Capture the cell that displays the provided text and extract its (X, Y) central coordinate. 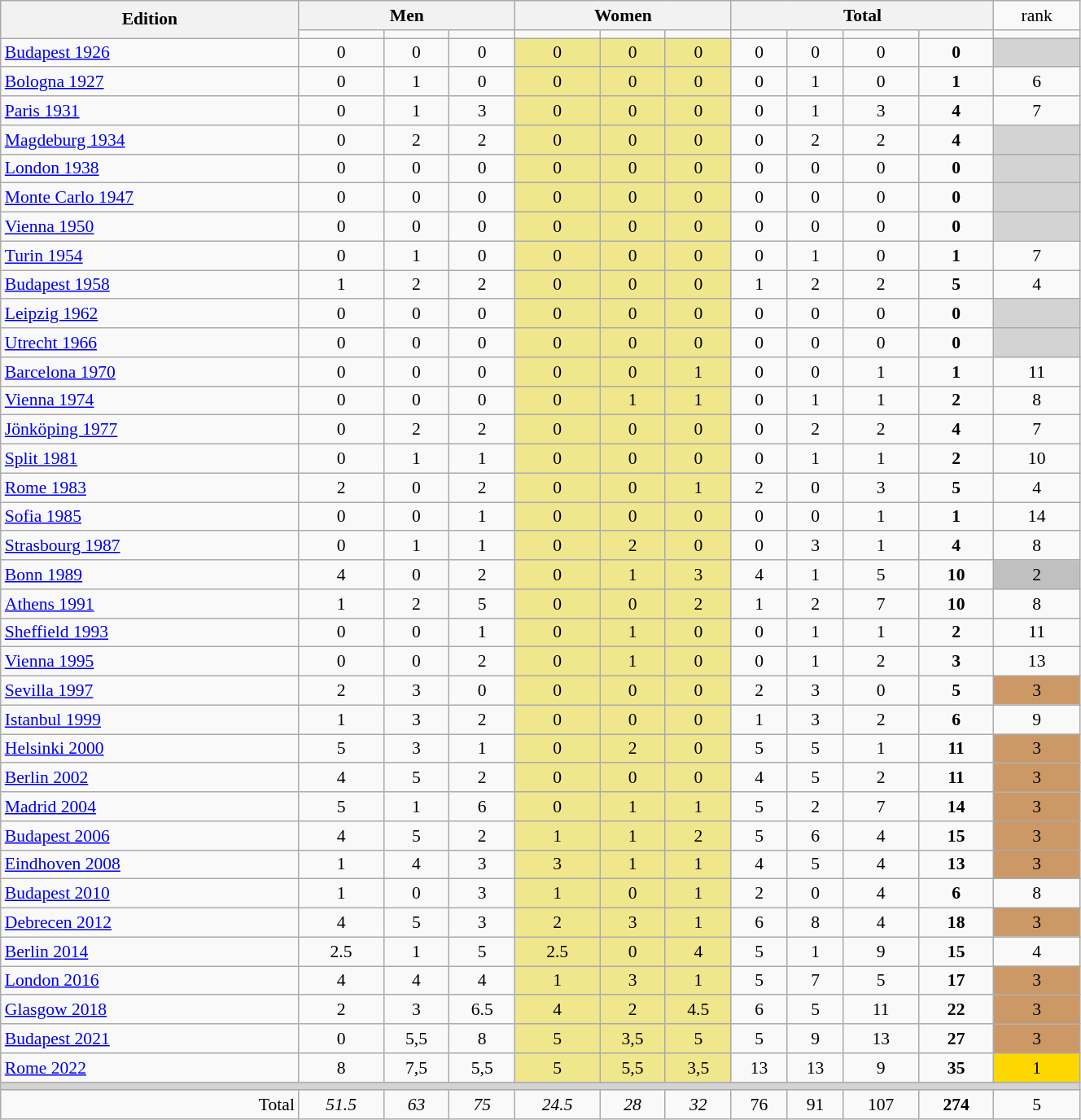
Edition (150, 20)
Bologna 1927 (150, 82)
Bonn 1989 (150, 575)
Sofia 1985 (150, 517)
Sevilla 1997 (150, 691)
63 (417, 1105)
27 (956, 1039)
Helsinki 2000 (150, 749)
Budapest 2021 (150, 1039)
Monte Carlo 1947 (150, 198)
Strasbourg 1987 (150, 546)
Vienna 1950 (150, 227)
24.5 (558, 1105)
Eindhoven 2008 (150, 864)
107 (881, 1105)
22 (956, 1010)
7,5 (417, 1068)
Budapest 2010 (150, 894)
Paris 1931 (150, 111)
Turin 1954 (150, 256)
18 (956, 923)
London 2016 (150, 981)
91 (816, 1105)
76 (759, 1105)
75 (482, 1105)
Glasgow 2018 (150, 1010)
51.5 (341, 1105)
Vienna 1995 (150, 662)
Sheffield 1993 (150, 632)
Rome 2022 (150, 1068)
Barcelona 1970 (150, 372)
Athens 1991 (150, 604)
4.5 (698, 1010)
Vienna 1974 (150, 400)
London 1938 (150, 168)
Budapest 1926 (150, 53)
32 (698, 1105)
17 (956, 981)
Berlin 2002 (150, 778)
6.5 (482, 1010)
rank (1037, 15)
Berlin 2014 (150, 952)
Split 1981 (150, 459)
274 (956, 1105)
Istanbul 1999 (150, 720)
Debrecen 2012 (150, 923)
Leipzig 1962 (150, 314)
28 (633, 1105)
Women (624, 15)
Budapest 1958 (150, 285)
Jönköping 1977 (150, 430)
Magdeburg 1934 (150, 140)
Men (407, 15)
Rome 1983 (150, 488)
Utrecht 1966 (150, 343)
Madrid 2004 (150, 807)
35 (956, 1068)
Budapest 2006 (150, 836)
